Provide the [X, Y] coordinate of the cell's center where the given text is located.  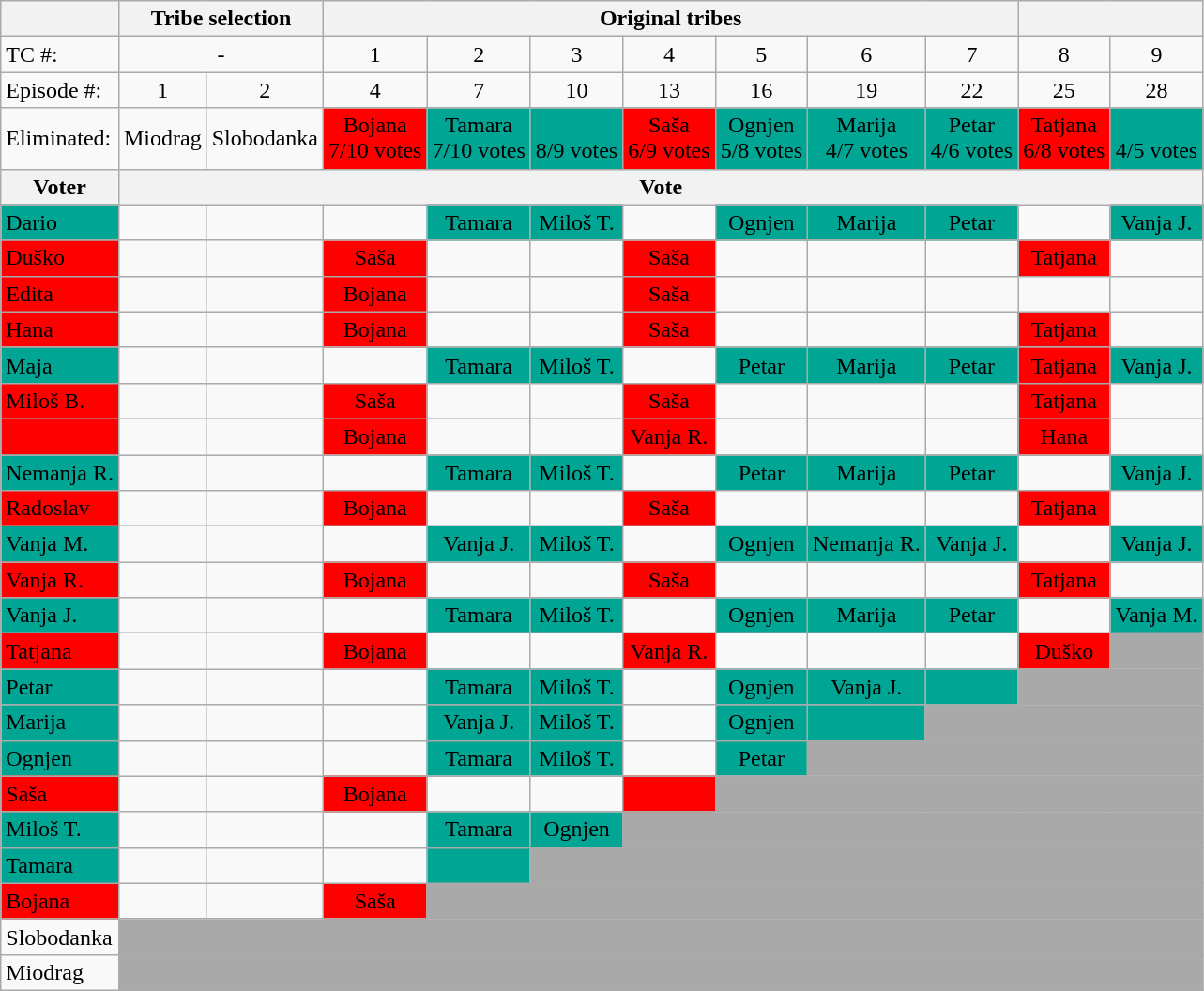
Saša6/9 votes [669, 139]
Ognjen5/8 votes [761, 139]
6 [867, 54]
9 [1156, 54]
Vote [661, 187]
Voter [60, 187]
Tamara7/10 votes [479, 139]
8/9 votes [576, 139]
16 [761, 90]
22 [971, 90]
Edita [60, 294]
Miloš B. [60, 401]
Tatjana6/8 votes [1064, 139]
Episode #: [60, 90]
3 [576, 54]
28 [1156, 90]
Maja [60, 365]
Marija4/7 votes [867, 139]
- [221, 54]
Petar4/6 votes [971, 139]
Tribe selection [221, 19]
Eliminated: [60, 139]
10 [576, 90]
13 [669, 90]
5 [761, 54]
Bojana7/10 votes [375, 139]
Radoslav [60, 509]
Dario [60, 222]
25 [1064, 90]
TC #: [60, 54]
Original tribes [671, 19]
4/5 votes [1156, 139]
19 [867, 90]
8 [1064, 54]
